Locate the cell with the specified text and output its (X, Y) center coordinate. 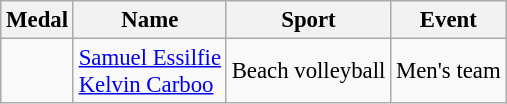
Sport (308, 20)
Medal (38, 20)
Beach volleyball (308, 72)
Name (150, 20)
Men's team (448, 72)
Samuel EssilfieKelvin Carboo (150, 72)
Event (448, 20)
